Find where the given text appears and provide that cell's center as [x, y] coordinate. 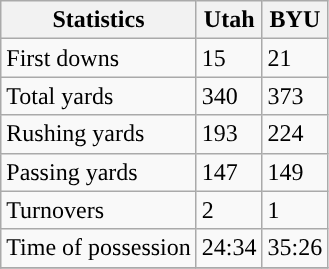
Time of possession [99, 248]
193 [229, 134]
147 [229, 172]
24:34 [229, 248]
BYU [295, 20]
Total yards [99, 96]
15 [229, 58]
Utah [229, 20]
1 [295, 210]
340 [229, 96]
Rushing yards [99, 134]
224 [295, 134]
First downs [99, 58]
Statistics [99, 20]
149 [295, 172]
21 [295, 58]
Turnovers [99, 210]
35:26 [295, 248]
Passing yards [99, 172]
373 [295, 96]
2 [229, 210]
